Pinpoint the cell where the given text exists, returning its [x, y] midpoint coordinate. 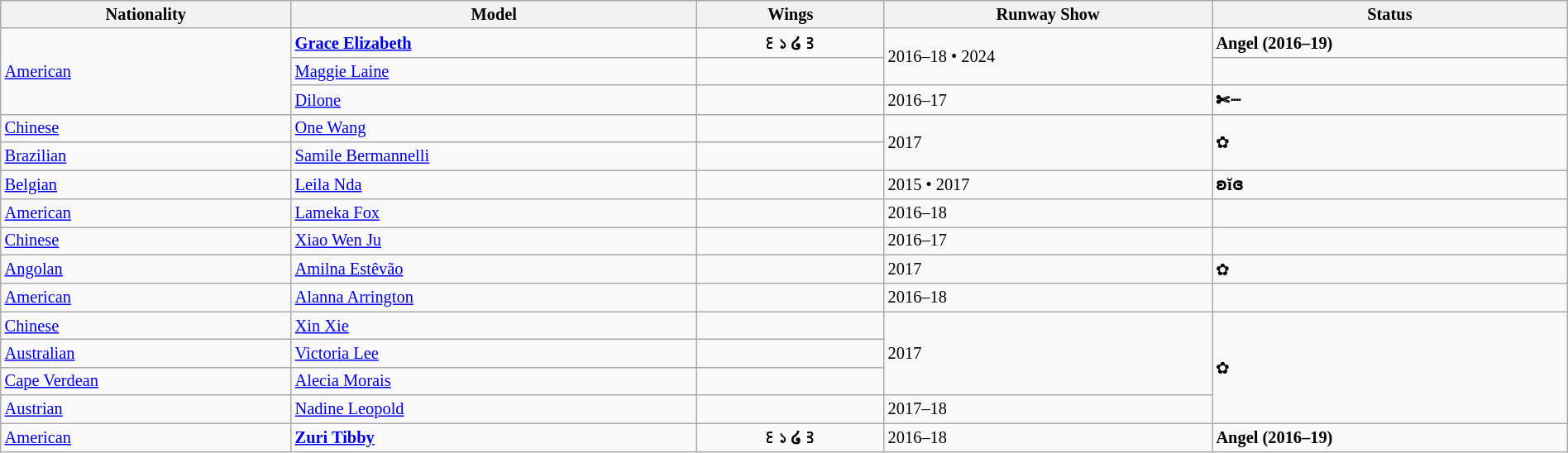
Alecia Morais [495, 381]
Xin Xie [495, 326]
Grace Elizabeth [495, 43]
2016–18 • 2024 [1049, 56]
Dilone [495, 99]
Angolan [146, 269]
Maggie Laine [495, 71]
Zuri Tibby [495, 436]
Nadine Leopold [495, 409]
Victoria Lee [495, 353]
Austrian [146, 409]
Leila Nda [495, 184]
Runway Show [1049, 14]
ʚĭɞ [1390, 184]
Lameka Fox [495, 212]
Samile Bermannelli [495, 156]
Xiao Wen Ju [495, 241]
Belgian [146, 184]
Wings [791, 14]
Model [495, 14]
Alanna Arrington [495, 298]
Australian [146, 353]
Amilna Estêvão [495, 269]
Cape Verdean [146, 381]
✄┈ [1390, 99]
One Wang [495, 128]
2015 • 2017 [1049, 184]
Status [1390, 14]
Nationality [146, 14]
2017–18 [1049, 409]
Brazilian [146, 156]
